Search for the cell housing the specified text and yield its [x, y] center coordinate. 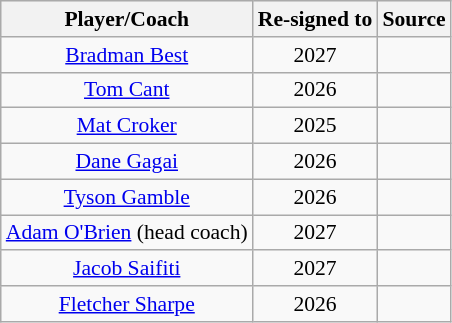
Re-signed to [316, 19]
Jacob Saifiti [127, 269]
Fletcher Sharpe [127, 304]
Player/Coach [127, 19]
Tyson Gamble [127, 197]
Tom Cant [127, 90]
2025 [316, 126]
Dane Gagai [127, 162]
Adam O'Brien (head coach) [127, 233]
Mat Croker [127, 126]
Source [414, 19]
Bradman Best [127, 55]
